Return (X, Y) of the center of cell containing provided text 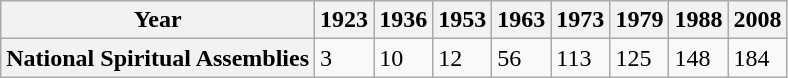
1988 (698, 20)
2008 (758, 20)
1979 (640, 20)
10 (404, 58)
184 (758, 58)
Year (158, 20)
12 (462, 58)
1973 (580, 20)
3 (344, 58)
148 (698, 58)
125 (640, 58)
56 (522, 58)
1953 (462, 20)
1923 (344, 20)
113 (580, 58)
National Spiritual Assemblies (158, 58)
1963 (522, 20)
1936 (404, 20)
